Provide the [X, Y] coordinate of the cell's center where the given text is located.  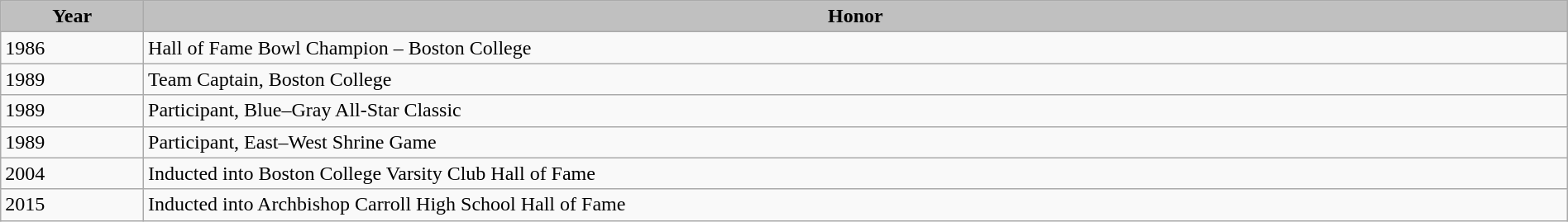
2015 [73, 205]
Inducted into Archbishop Carroll High School Hall of Fame [856, 205]
Hall of Fame Bowl Champion – Boston College [856, 48]
Team Captain, Boston College [856, 79]
Honor [856, 17]
Year [73, 17]
Participant, East–West Shrine Game [856, 142]
1986 [73, 48]
2004 [73, 173]
Participant, Blue–Gray All-Star Classic [856, 111]
Inducted into Boston College Varsity Club Hall of Fame [856, 173]
